Return [X, Y] of the center of cell containing provided text 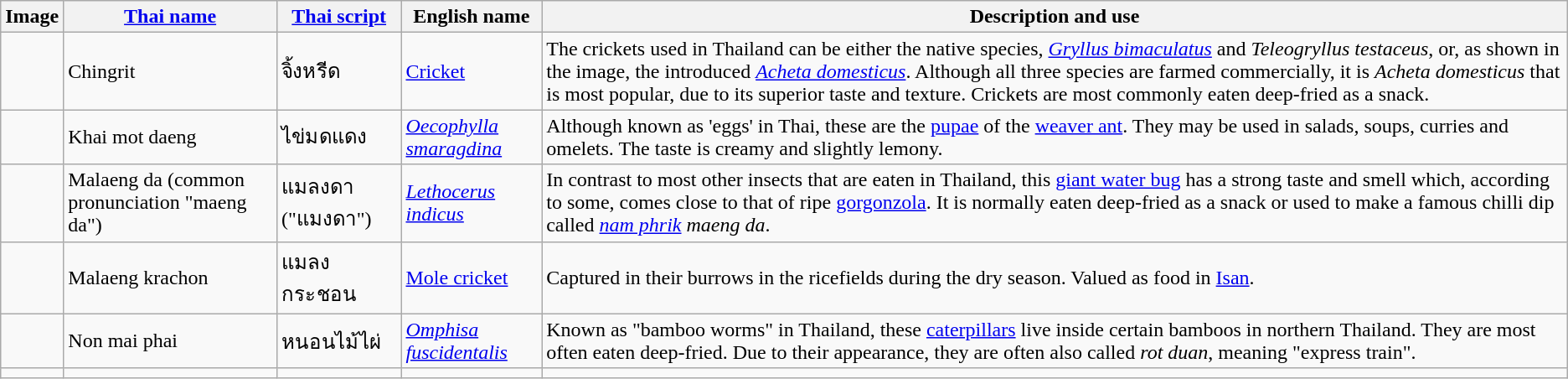
Mole cricket [472, 278]
แมลงดา ("แมงดา") [338, 203]
Description and use [1055, 17]
Omphisa fuscidentalis [472, 340]
Thai name [171, 17]
Malaeng krachon [171, 278]
จิ้งหรีด [338, 71]
แมลงกระชอน [338, 278]
Oecophylla smaragdina [472, 138]
Cricket [472, 71]
Non mai phai [171, 340]
Image [32, 17]
Captured in their burrows in the ricefields during the dry season. Valued as food in Isan. [1055, 278]
Lethocerus indicus [472, 203]
หนอนไม้ไผ่ [338, 340]
Malaeng da (common pronunciation "maeng da") [171, 203]
Chingrit [171, 71]
Thai script [338, 17]
Khai mot daeng [171, 138]
English name [472, 17]
ไข่มดแดง [338, 138]
